Return the (X, Y) coordinate for the center point of the cell that contains the specified text.  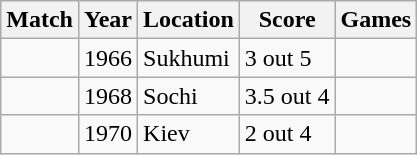
Sukhumi (189, 58)
3 out 5 (287, 58)
Location (189, 20)
Year (108, 20)
2 out 4 (287, 134)
Games (376, 20)
1968 (108, 96)
1966 (108, 58)
3.5 out 4 (287, 96)
Kiev (189, 134)
Match (40, 20)
Sochi (189, 96)
1970 (108, 134)
Score (287, 20)
